Output the (X, Y) coordinate of the center of the cell containing the given text.  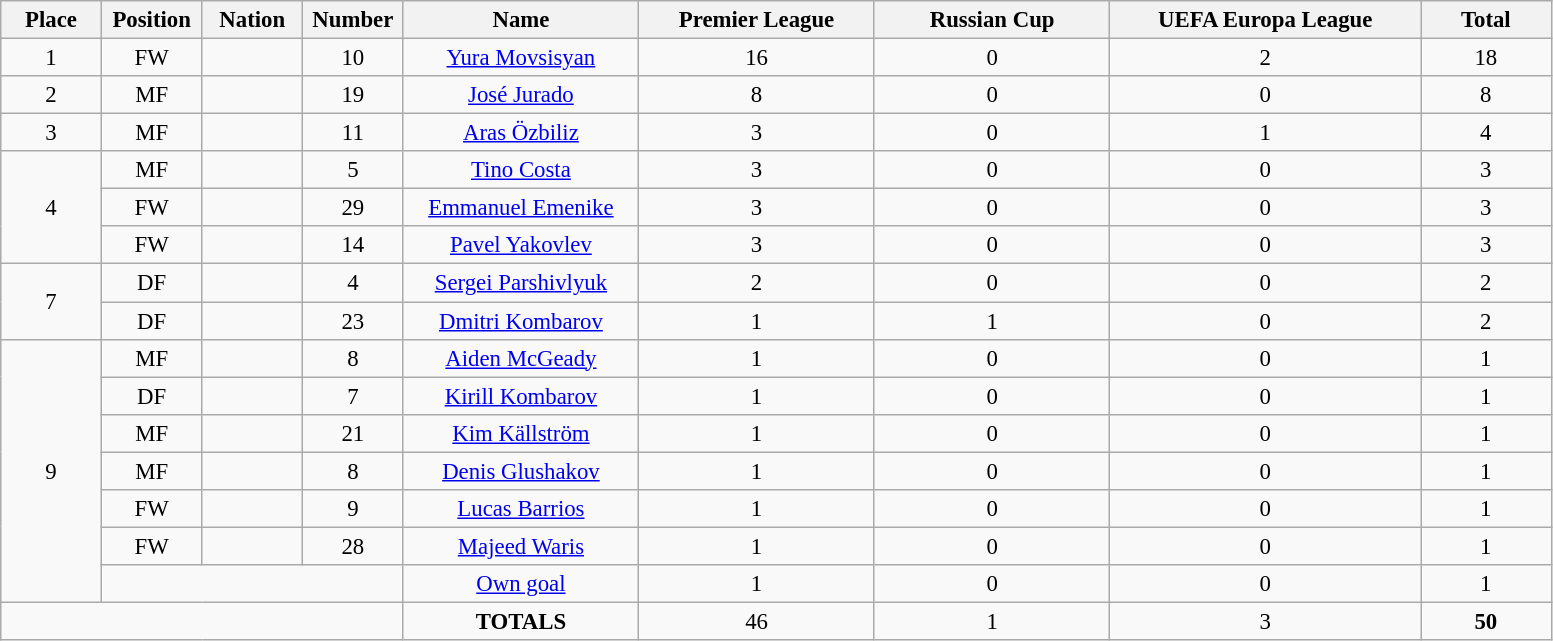
16 (757, 58)
11 (354, 133)
Pavel Yakovlev (521, 245)
Kim Källström (521, 433)
Name (521, 20)
Number (354, 20)
18 (1486, 58)
21 (354, 433)
José Jurado (521, 95)
Majeed Waris (521, 546)
Sergei Parshivlyuk (521, 283)
Lucas Barrios (521, 509)
Emmanuel Emenike (521, 208)
Kirill Kombarov (521, 396)
Dmitri Kombarov (521, 321)
29 (354, 208)
Own goal (521, 584)
Denis Glushakov (521, 471)
28 (354, 546)
Russian Cup (992, 20)
TOTALS (521, 621)
UEFA Europa League (1266, 20)
Nation (252, 20)
14 (354, 245)
Total (1486, 20)
5 (354, 170)
50 (1486, 621)
46 (757, 621)
Yura Movsisyan (521, 58)
Tino Costa (521, 170)
10 (354, 58)
Aiden McGeady (521, 358)
19 (354, 95)
23 (354, 321)
Aras Özbiliz (521, 133)
Premier League (757, 20)
Position (152, 20)
Place (52, 20)
